Determine the (x, y) coordinate at the center of the cell enclosing the given text.  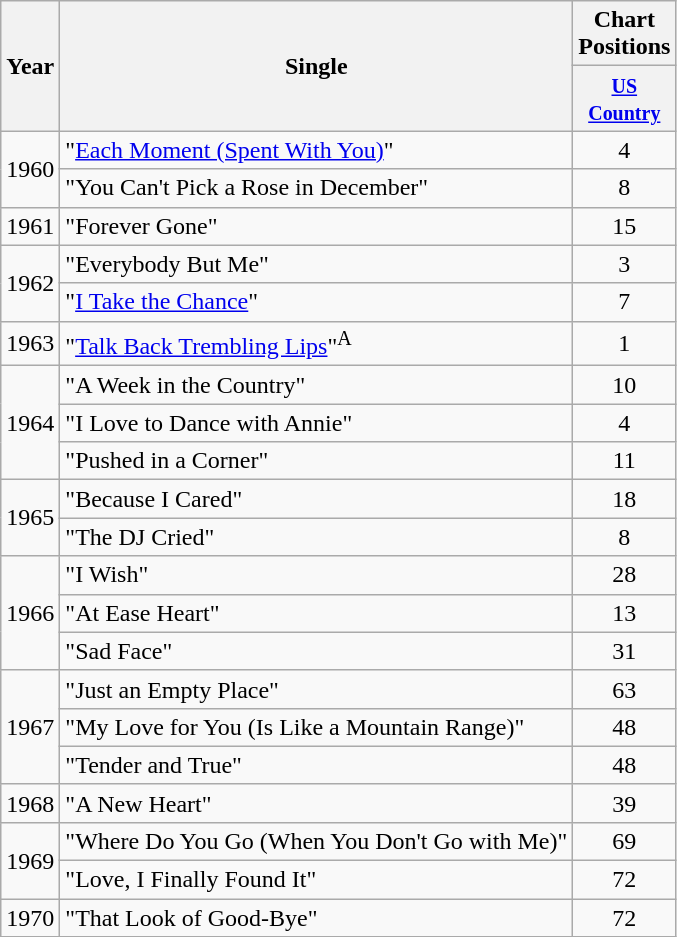
Single (316, 66)
1968 (30, 803)
"Where Do You Go (When You Don't Go with Me)" (316, 841)
"I Take the Chance" (316, 302)
"Sad Face" (316, 651)
"Because I Cared" (316, 499)
"At Ease Heart" (316, 613)
39 (624, 803)
1967 (30, 727)
"Each Moment (Spent With You)" (316, 150)
"I Love to Dance with Annie" (316, 423)
"Forever Gone" (316, 226)
31 (624, 651)
"Love, I Finally Found It" (316, 880)
1970 (30, 918)
"My Love for You (Is Like a Mountain Range)" (316, 727)
3 (624, 264)
18 (624, 499)
69 (624, 841)
1961 (30, 226)
15 (624, 226)
"Just an Empty Place" (316, 689)
"That Look of Good-Bye" (316, 918)
1963 (30, 344)
1966 (30, 613)
"A New Heart" (316, 803)
"Talk Back Trembling Lips"A (316, 344)
1965 (30, 518)
13 (624, 613)
"You Can't Pick a Rose in December" (316, 188)
"Pushed in a Corner" (316, 461)
11 (624, 461)
"Tender and True" (316, 765)
7 (624, 302)
US Country (624, 98)
"I Wish" (316, 575)
1962 (30, 283)
1964 (30, 423)
"A Week in the Country" (316, 385)
63 (624, 689)
10 (624, 385)
1 (624, 344)
Chart Positions (624, 34)
Year (30, 66)
"Everybody But Me" (316, 264)
1969 (30, 860)
28 (624, 575)
1960 (30, 169)
"The DJ Cried" (316, 537)
